Output the [X, Y] coordinate of the center of the cell containing the given text.  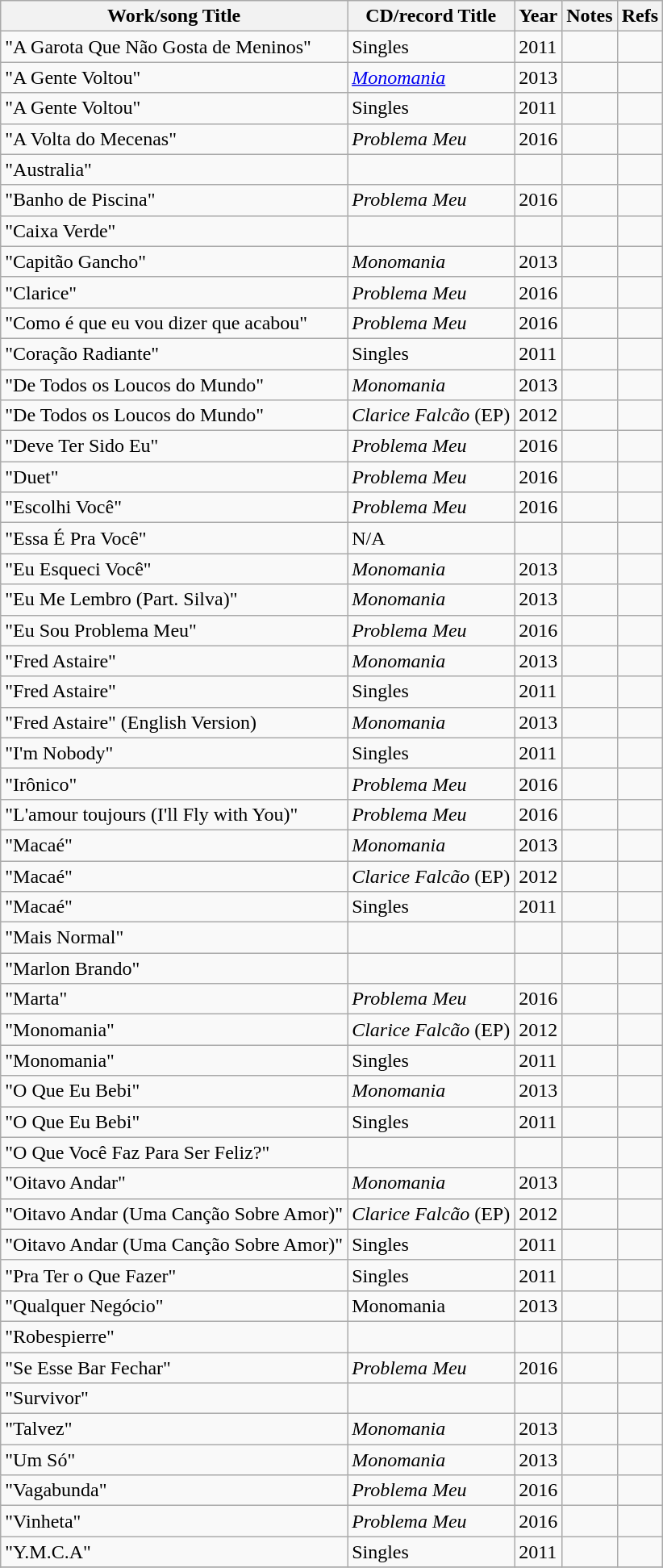
"Deve Ter Sido Eu" [174, 446]
Refs [640, 16]
"Um Só" [174, 1460]
"Eu Esqueci Você" [174, 569]
"Se Esse Bar Fechar" [174, 1368]
Year [539, 16]
"Coração Radiante" [174, 353]
"Oitavo Andar" [174, 1183]
"L'amour toujours (I'll Fly with You)" [174, 814]
N/A [431, 538]
"O Que Você Faz Para Ser Feliz?" [174, 1152]
"Talvez" [174, 1429]
"Irônico" [174, 784]
"I'm Nobody" [174, 753]
"Robespierre" [174, 1336]
"Fred Astaire" (English Version) [174, 722]
"Capitão Gancho" [174, 261]
"Australia" [174, 169]
"Vinheta" [174, 1521]
"Pra Ter o Que Fazer" [174, 1275]
"Eu Me Lembro (Part. Silva)" [174, 600]
"Marta" [174, 999]
"Eu Sou Problema Meu" [174, 630]
"Mais Normal" [174, 938]
"Essa É Pra Você" [174, 538]
"Qualquer Negócio" [174, 1306]
"Caixa Verde" [174, 231]
"A Volta do Mecenas" [174, 139]
"Y.M.C.A" [174, 1552]
"A Garota Que Não Gosta de Meninos" [174, 47]
"Escolhi Você" [174, 508]
"Banho de Piscina" [174, 200]
CD/record Title [431, 16]
Work/song Title [174, 16]
"Como é que eu vou dizer que acabou" [174, 323]
"Survivor" [174, 1399]
"Clarice" [174, 292]
"Duet" [174, 477]
Notes [590, 16]
"Marlon Brando" [174, 968]
"Vagabunda" [174, 1491]
